Locate the cell with the specified text and output its [x, y] center coordinate. 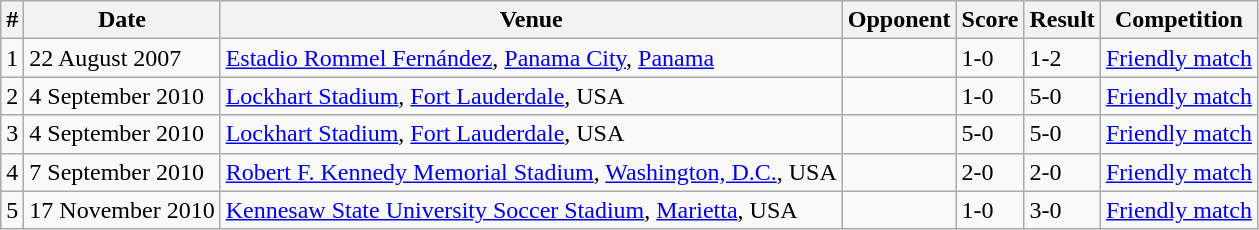
Kennesaw State University Soccer Stadium, Marietta, USA [531, 210]
Opponent [899, 20]
Date [122, 20]
Venue [531, 20]
5 [12, 210]
Estadio Rommel Fernández, Panama City, Panama [531, 58]
Competition [1178, 20]
2 [12, 96]
# [12, 20]
4 [12, 172]
17 November 2010 [122, 210]
Score [990, 20]
1 [12, 58]
22 August 2007 [122, 58]
1-2 [1062, 58]
7 September 2010 [122, 172]
3-0 [1062, 210]
Result [1062, 20]
3 [12, 134]
Robert F. Kennedy Memorial Stadium, Washington, D.C., USA [531, 172]
